For the text-containing cell, return its midpoint in [X, Y] coordinate format. 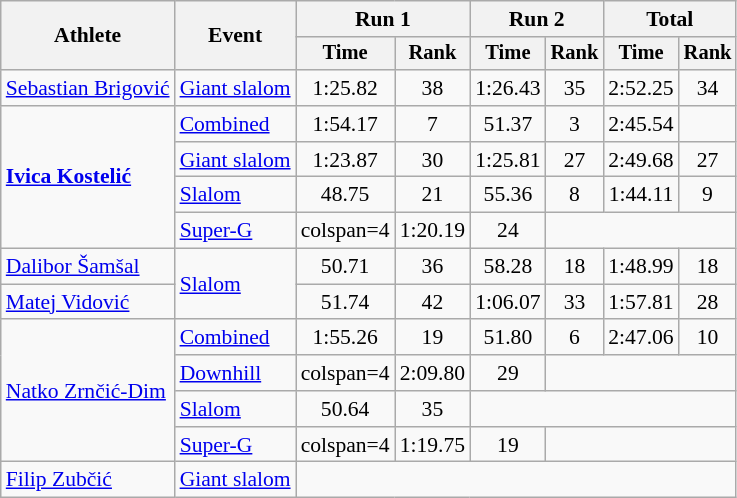
3 [575, 124]
8 [575, 195]
1:54.17 [346, 124]
10 [708, 338]
9 [708, 195]
Sebastian Brigović [88, 88]
51.80 [508, 338]
55.36 [508, 195]
7 [432, 124]
1:19.75 [432, 445]
6 [575, 338]
2:49.68 [640, 160]
1:44.11 [640, 195]
30 [432, 160]
38 [432, 88]
21 [432, 195]
28 [708, 302]
1:25.81 [508, 160]
2:47.06 [640, 338]
2:52.25 [640, 88]
51.37 [508, 124]
2:45.54 [640, 124]
48.75 [346, 195]
Downhill [236, 373]
1:26.43 [508, 88]
1:06.07 [508, 302]
33 [575, 302]
1:23.87 [346, 160]
Event [236, 36]
1:25.82 [346, 88]
Total [670, 19]
34 [708, 88]
36 [432, 267]
1:57.81 [640, 302]
50.64 [346, 409]
42 [432, 302]
2:09.80 [432, 373]
50.71 [346, 267]
Dalibor Šamšal [88, 267]
Matej Vidović [88, 302]
Filip Zubčić [88, 480]
Natko Zrnčić-Dim [88, 391]
51.74 [346, 302]
Athlete [88, 36]
Run 1 [384, 19]
24 [508, 231]
1:20.19 [432, 231]
58.28 [508, 267]
1:55.26 [346, 338]
Ivica Kostelić [88, 177]
1:48.99 [640, 267]
Run 2 [536, 19]
29 [508, 373]
